Search for the cell housing the specified text and yield its (X, Y) center coordinate. 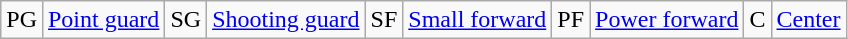
SG (186, 20)
C (758, 20)
SF (384, 20)
Power forward (667, 20)
Shooting guard (286, 20)
Center (808, 20)
Point guard (103, 20)
Small forward (478, 20)
PF (571, 20)
PG (22, 20)
